Provide the [x, y] coordinate of the cell's center where the given text is located.  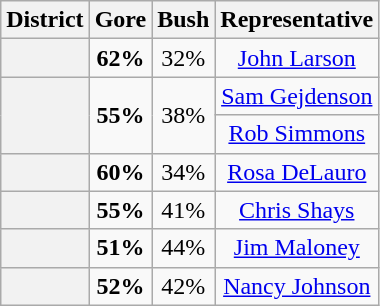
Rob Simmons [297, 134]
John Larson [297, 58]
Bush [184, 20]
62% [120, 58]
Chris Shays [297, 210]
Rosa DeLauro [297, 172]
District [45, 20]
34% [184, 172]
Sam Gejdenson [297, 96]
44% [184, 248]
41% [184, 210]
Nancy Johnson [297, 286]
Jim Maloney [297, 248]
60% [120, 172]
32% [184, 58]
42% [184, 286]
Representative [297, 20]
52% [120, 286]
Gore [120, 20]
38% [184, 115]
51% [120, 248]
